For the text-containing cell, return its midpoint in [X, Y] coordinate format. 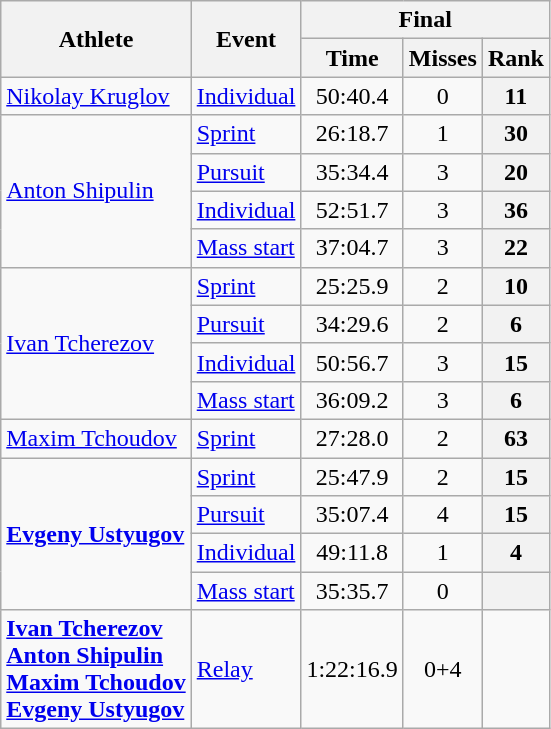
1:22:16.9 [352, 670]
0+4 [442, 670]
10 [516, 286]
25:25.9 [352, 286]
Misses [442, 58]
52:51.7 [352, 210]
Anton Shipulin [96, 191]
36 [516, 210]
Evgeny Ustyugov [96, 534]
30 [516, 134]
37:04.7 [352, 248]
27:28.0 [352, 438]
Ivan Tcherezov [96, 343]
Ivan TcherezovAnton ShipulinMaxim TchoudovEvgeny Ustyugov [96, 670]
20 [516, 172]
50:56.7 [352, 362]
Athlete [96, 39]
Final [426, 20]
63 [516, 438]
34:29.6 [352, 324]
35:34.4 [352, 172]
Event [246, 39]
26:18.7 [352, 134]
Relay [246, 670]
36:09.2 [352, 400]
50:40.4 [352, 96]
35:07.4 [352, 515]
11 [516, 96]
49:11.8 [352, 553]
Nikolay Kruglov [96, 96]
35:35.7 [352, 591]
Rank [516, 58]
Time [352, 58]
25:47.9 [352, 477]
Maxim Tchoudov [96, 438]
22 [516, 248]
